Find where the given text appears and provide that cell's center as [X, Y] coordinate. 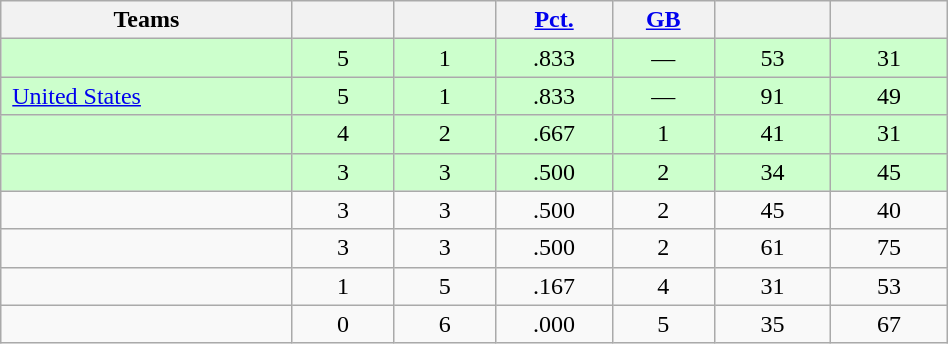
0 [343, 324]
GB [663, 20]
.000 [554, 324]
41 [772, 134]
61 [772, 248]
75 [890, 248]
35 [772, 324]
Teams [146, 20]
34 [772, 172]
40 [890, 210]
67 [890, 324]
United States [146, 96]
91 [772, 96]
6 [445, 324]
.667 [554, 134]
Pct. [554, 20]
.167 [554, 286]
49 [890, 96]
